Scan for the cell matching the given text and deliver its (x, y) coordinate at center. 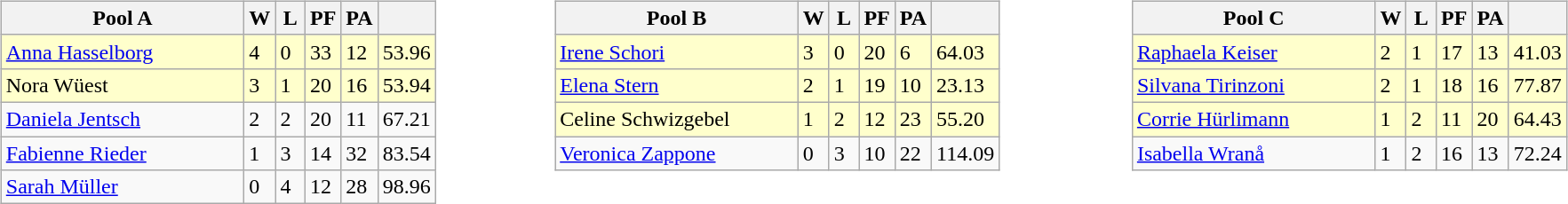
Anna Hasselborg (123, 51)
Elena Stern (677, 85)
Fabienne Rieder (123, 153)
Pool A (123, 18)
33 (322, 51)
41.03 (1537, 51)
6 (913, 51)
64.03 (966, 51)
Raphaela Keiser (1254, 51)
Daniela Jentsch (123, 119)
23.13 (966, 85)
18 (1454, 85)
Nora Wüest (123, 85)
19 (877, 85)
64.43 (1537, 119)
Irene Schori (677, 51)
Silvana Tirinzoni (1254, 85)
23 (913, 119)
28 (359, 187)
14 (322, 153)
Celine Schwizgebel (677, 119)
Isabella Wranå (1254, 153)
22 (913, 153)
67.21 (407, 119)
98.96 (407, 187)
Veronica Zappone (677, 153)
114.09 (966, 153)
Sarah Müller (123, 187)
53.96 (407, 51)
17 (1454, 51)
32 (359, 153)
53.94 (407, 85)
72.24 (1537, 153)
83.54 (407, 153)
Corrie Hürlimann (1254, 119)
55.20 (966, 119)
77.87 (1537, 85)
Pool C (1254, 18)
Pool B (677, 18)
